Extract the (x, y) coordinate from the center of the cell holding the provided text.  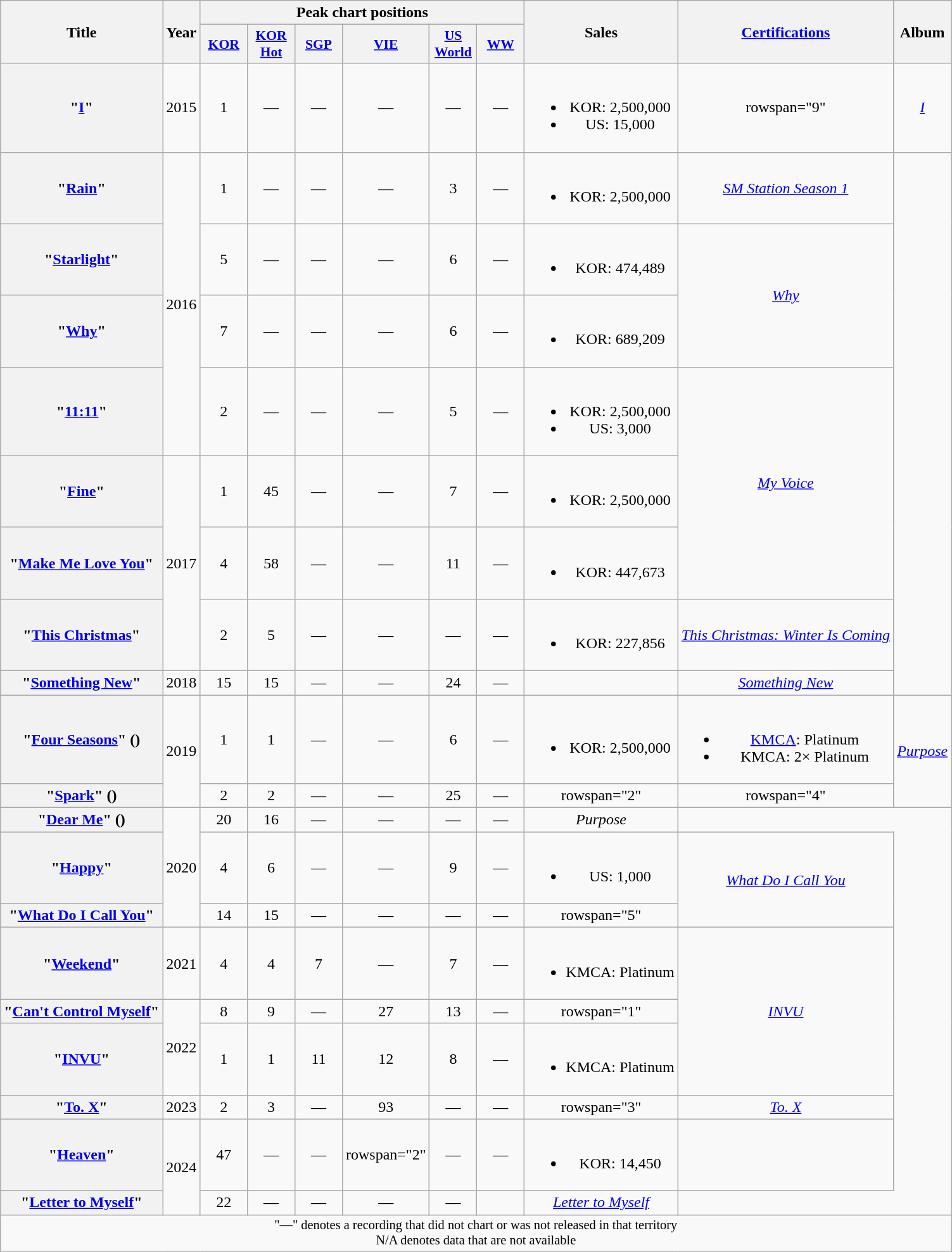
2019 (181, 751)
27 (386, 1011)
Sales (601, 32)
"Why" (82, 331)
2022 (181, 1047)
KOR: 14,450 (601, 1154)
24 (454, 682)
25 (454, 796)
"—" denotes a recording that did not chart or was not released in that territoryN/A denotes data that are not available (476, 1233)
45 (271, 492)
"INVU" (82, 1059)
Something New (785, 682)
"11:11" (82, 411)
KOR: 2,500,000US: 15,000 (601, 108)
rowspan="5" (601, 916)
2021 (181, 963)
Letter to Myself (601, 1203)
"Weekend" (82, 963)
This Christmas: Winter Is Coming (785, 635)
KOR (224, 44)
Year (181, 32)
KOR: 2,500,000US: 3,000 (601, 411)
USWorld (454, 44)
KMCA: Platinum KMCA: 2× Platinum (785, 739)
US: 1,000 (601, 868)
"Fine" (82, 492)
KOR: 227,856 (601, 635)
KOR: 474,489 (601, 260)
2018 (181, 682)
Album (922, 32)
rowspan="3" (601, 1107)
"Starlight" (82, 260)
"Happy" (82, 868)
93 (386, 1107)
"Letter to Myself" (82, 1203)
My Voice (785, 483)
Certifications (785, 32)
2017 (181, 563)
22 (224, 1203)
"Something New" (82, 682)
"Make Me Love You" (82, 563)
rowspan="1" (601, 1011)
WW (500, 44)
"Dear Me" () (82, 820)
INVU (785, 1011)
58 (271, 563)
13 (454, 1011)
SM Station Season 1 (785, 188)
rowspan="9" (785, 108)
"Rain" (82, 188)
KORHot (271, 44)
"To. X" (82, 1107)
KOR: 447,673 (601, 563)
I (922, 108)
2024 (181, 1167)
"Heaven" (82, 1154)
KOR: 689,209 (601, 331)
12 (386, 1059)
SGP (319, 44)
Peak chart positions (362, 13)
"Spark" () (82, 796)
14 (224, 916)
To. X (785, 1107)
rowspan="4" (785, 796)
47 (224, 1154)
"What Do I Call You" (82, 916)
"Can't Control Myself" (82, 1011)
16 (271, 820)
What Do I Call You (785, 879)
Title (82, 32)
VIE (386, 44)
2023 (181, 1107)
2015 (181, 108)
20 (224, 820)
"This Christmas" (82, 635)
2020 (181, 868)
"Four Seasons" () (82, 739)
"I" (82, 108)
Why (785, 295)
2016 (181, 304)
